Detect which cell encompasses the target text, then output its (X, Y) center coordinate. 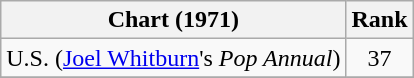
37 (380, 58)
Rank (380, 20)
Chart (1971) (174, 20)
U.S. (Joel Whitburn's Pop Annual) (174, 58)
